Determine the [X, Y] coordinate at the center of the cell enclosing the given text.  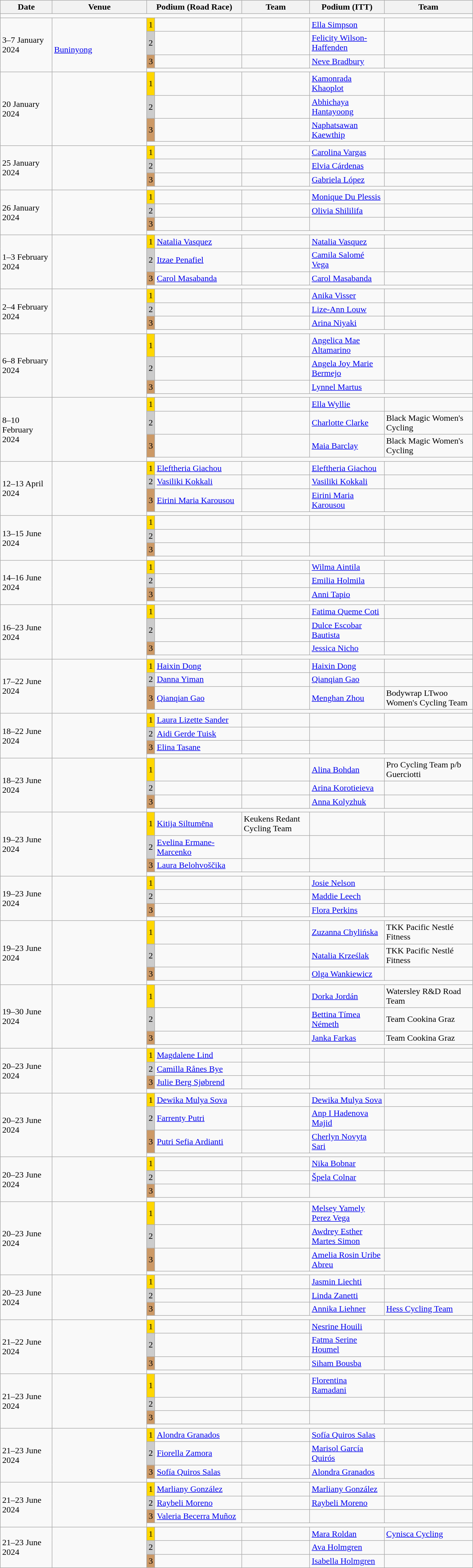
Ella Simpson [347, 25]
Lize-Ann Louw [347, 309]
Ella Wyllie [347, 404]
3–7 January 2024 [26, 45]
Hess Cycling Team [428, 1309]
Zuzanna Chylińska [347, 932]
Mara Roldan [347, 1534]
Špela Colnar [347, 1177]
Alina Bohdan [347, 770]
Valeria Becerra Muñoz [198, 1516]
2–4 February 2024 [26, 311]
Amelia Rosin Uribe Abreu [347, 1259]
Siham Bousba [347, 1363]
Felicity Wilson-Haffenden [347, 43]
Nesrine Houili [347, 1326]
Lynnel Martus [347, 387]
8–10 February 2024 [26, 430]
Julie Berg Sjøbrend [198, 1082]
Dorka Jordán [347, 996]
Carolina Vargas [347, 152]
Linda Zanetti [347, 1295]
Dulce Escobar Bautista [347, 630]
Arina Korotieieva [347, 788]
Fatma Serine Houmel [347, 1345]
Gabriela López [347, 179]
Cherlyn Novyta Sari [347, 1142]
Menghan Zhou [347, 698]
Laura Belohvoščika [198, 865]
21–22 June 2024 [26, 1347]
Podium (Road Race) [194, 7]
Charlotte Clarke [347, 423]
Bettina Tímea Németh [347, 1019]
Maddie Leech [347, 896]
Keukens Redant Cycling Team [276, 824]
Olivia Shililifa [347, 211]
Natalia Krześlak [347, 956]
Anni Tapio [347, 594]
Danna Yiman [198, 679]
Pro Cycling Team p/b Guerciotti [428, 770]
Kamonrada Khaoplot [347, 83]
Kitija Siltumēna [198, 824]
Elvia Cárdenas [347, 166]
Monique Du Plessis [347, 197]
26 January 2024 [26, 212]
1–3 February 2024 [26, 262]
Awdrey Esther Martes Simon [347, 1236]
Emilia Holmila [347, 580]
Melsey Yamely Perez Vega [347, 1213]
Itzae Penafiel [198, 260]
Olga Wankiewicz [347, 974]
Anp I Hadenova Majid [347, 1118]
Fiorella Zamora [198, 1453]
Naphatsawan Kaewthip [347, 130]
18–23 June 2024 [26, 785]
Cynisca Cycling [428, 1534]
Fatima Queme Coti [347, 612]
19–30 June 2024 [26, 1016]
Abhichaya Hantayoong [347, 107]
Farrenty Putri [198, 1118]
Bodywrap LTwoo Women's Cycling Team [428, 698]
16–23 June 2024 [26, 632]
Maia Barclay [347, 446]
Jasmin Liechti [347, 1282]
Jessica Nicho [347, 648]
Evelina Ermane-Marcenko [198, 847]
Podium (ITT) [347, 7]
Marisol García Quirós [347, 1453]
Annika Liehner [347, 1309]
Wilma Aintila [347, 567]
Laura Lizette Sander [198, 720]
Venue [100, 7]
Anna Kolyzhuk [347, 801]
Florentina Ramadani [347, 1385]
Date [26, 7]
13–15 June 2024 [26, 538]
Angela Joy Marie Bermejo [347, 368]
Isabella Holmgren [347, 1561]
17–22 June 2024 [26, 686]
18–22 June 2024 [26, 735]
Neve Bradbury [347, 61]
Elina Tasane [198, 747]
6–8 February 2024 [26, 366]
Janka Farkas [347, 1038]
Buninyong [100, 45]
Angelica Mae Altamarino [347, 345]
20 January 2024 [26, 109]
Aidi Gerde Tuisk [198, 734]
14–16 June 2024 [26, 582]
Anika Visser [347, 296]
Camilla Rånes Bye [198, 1069]
Camila Salomé Vega [347, 260]
Flora Perkins [347, 910]
12–13 April 2024 [26, 488]
Josie Nelson [347, 883]
Putri Sefia Ardianti [198, 1142]
25 January 2024 [26, 167]
Magdalene Lind [198, 1055]
Nika Bobnar [347, 1164]
Arina Niyaki [347, 323]
Watersley R&D Road Team [428, 996]
Ava Holmgren [347, 1547]
